From the cell containing the given text, extract its center point as [x, y] coordinate. 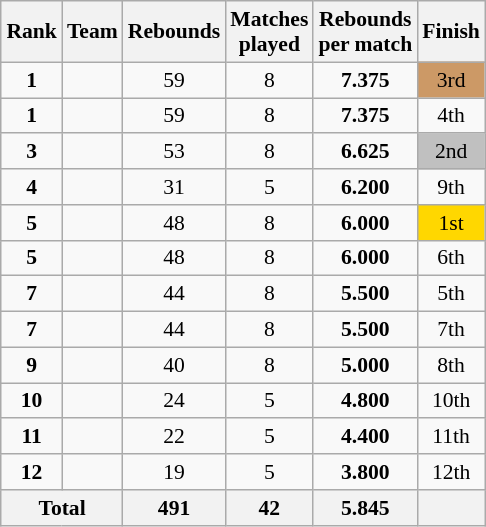
42 [269, 508]
1st [451, 223]
8th [451, 365]
5.000 [365, 365]
Rank [32, 32]
24 [174, 401]
53 [174, 152]
19 [174, 472]
5th [451, 294]
Reboundsper match [365, 32]
10th [451, 401]
Finish [451, 32]
5.845 [365, 508]
10 [32, 401]
2nd [451, 152]
40 [174, 365]
6th [451, 258]
6.625 [365, 152]
3.800 [365, 472]
4.800 [365, 401]
3 [32, 152]
3rd [451, 80]
4 [32, 187]
12th [451, 472]
Team [92, 32]
11 [32, 437]
7th [451, 330]
4.400 [365, 437]
9th [451, 187]
11th [451, 437]
491 [174, 508]
4th [451, 116]
Matchesplayed [269, 32]
31 [174, 187]
Rebounds [174, 32]
22 [174, 437]
12 [32, 472]
Total [62, 508]
9 [32, 365]
6.200 [365, 187]
